Find where the given text appears and provide that cell's center as (X, Y) coordinate. 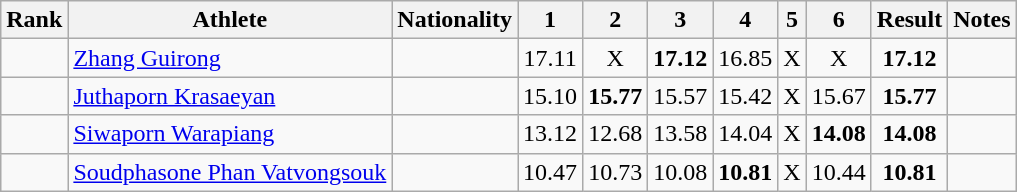
Notes (982, 20)
14.04 (746, 134)
Siwaporn Warapiang (230, 134)
13.12 (550, 134)
2 (616, 20)
1 (550, 20)
15.57 (680, 96)
4 (746, 20)
16.85 (746, 58)
17.11 (550, 58)
10.73 (616, 172)
13.58 (680, 134)
Nationality (455, 20)
Juthaporn Krasaeyan (230, 96)
3 (680, 20)
15.67 (838, 96)
6 (838, 20)
Result (909, 20)
15.42 (746, 96)
5 (792, 20)
Athlete (230, 20)
10.08 (680, 172)
15.10 (550, 96)
10.47 (550, 172)
Zhang Guirong (230, 58)
10.44 (838, 172)
Rank (34, 20)
Soudphasone Phan Vatvongsouk (230, 172)
12.68 (616, 134)
